Return the (x, y) coordinate for the center point of the cell that contains the specified text.  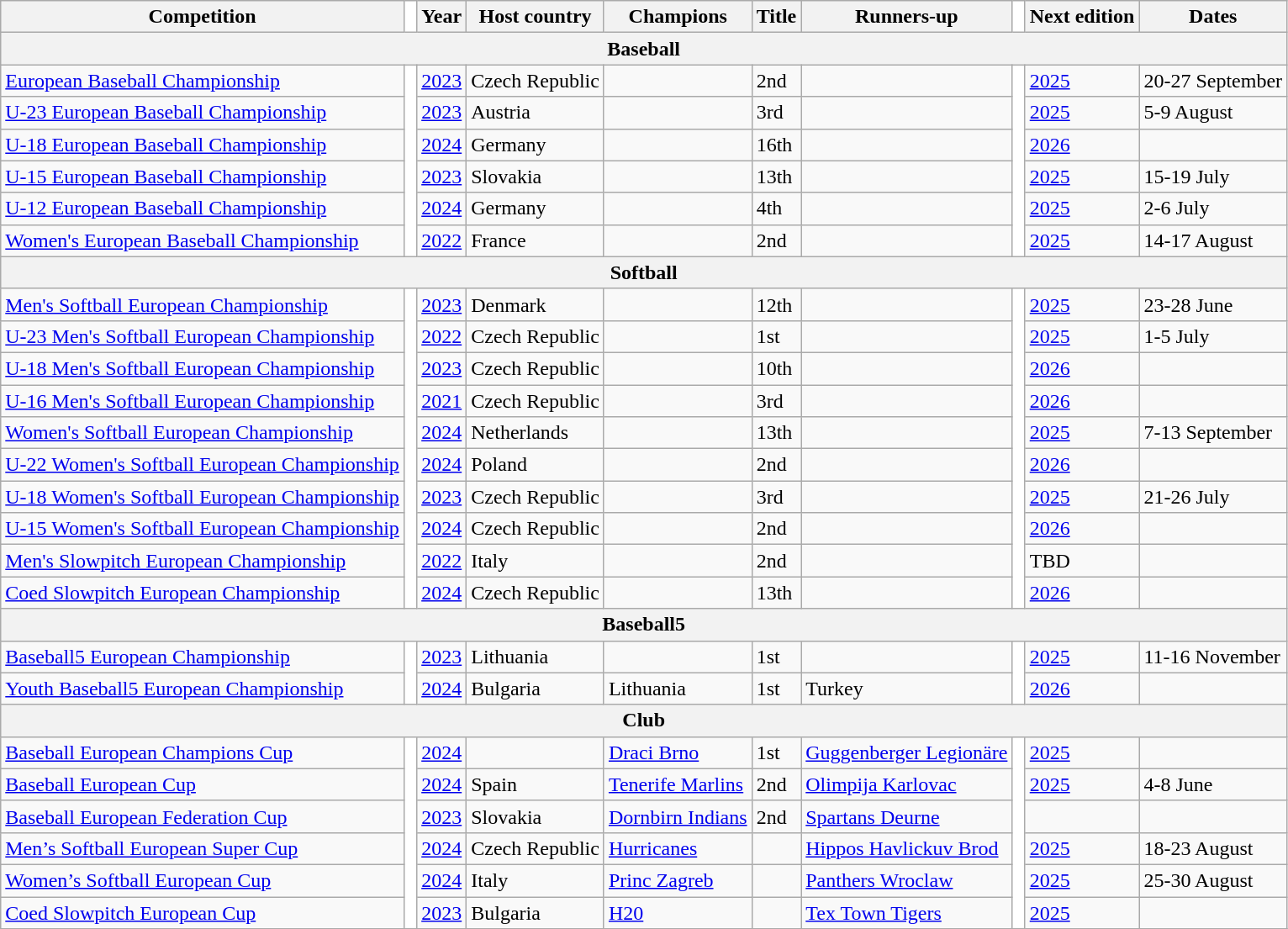
12th (777, 304)
10th (777, 368)
European Baseball Championship (203, 81)
Tex Town Tigers (906, 912)
Austria (536, 113)
Women’s Softball European Cup (203, 880)
Tenerife Marlins (678, 784)
Panthers Wroclaw (906, 880)
Softball (644, 272)
U-23 Men's Softball European Championship (203, 336)
25-30 August (1213, 880)
15-19 July (1213, 177)
France (536, 240)
18-23 August (1213, 848)
Baseball European Cup (203, 784)
Baseball European Federation Cup (203, 816)
Men's Slowpitch European Championship (203, 561)
Women's Softball European Championship (203, 433)
2021 (442, 401)
Poland (536, 465)
Year (442, 17)
Coed Slowpitch European Cup (203, 912)
Champions (678, 17)
U-18 Men's Softball European Championship (203, 368)
1-5 July (1213, 336)
Netherlands (536, 433)
Dornbirn Indians (678, 816)
5-9 August (1213, 113)
Competition (203, 17)
4th (777, 208)
20-27 September (1213, 81)
Olimpija Karlovac (906, 784)
Runners-up (906, 17)
Club (644, 721)
Baseball5 European Championship (203, 657)
14-17 August (1213, 240)
11-16 November (1213, 657)
Spain (536, 784)
23-28 June (1213, 304)
Title (777, 17)
U-16 Men's Softball European Championship (203, 401)
Coed Slowpitch European Championship (203, 593)
U-12 European Baseball Championship (203, 208)
U-15 European Baseball Championship (203, 177)
H20 (678, 912)
4-8 June (1213, 784)
Hippos Havlickuv Brod (906, 848)
Women's European Baseball Championship (203, 240)
Youth Baseball5 European Championship (203, 689)
Men’s Softball European Super Cup (203, 848)
2-6 July (1213, 208)
U-23 European Baseball Championship (203, 113)
Princ Zagreb (678, 880)
Denmark (536, 304)
Spartans Deurne (906, 816)
Next edition (1082, 17)
16th (777, 145)
Draci Brno (678, 752)
U-18 European Baseball Championship (203, 145)
Men's Softball European Championship (203, 304)
Host country (536, 17)
Turkey (906, 689)
Baseball (644, 49)
21-26 July (1213, 497)
Baseball European Champions Cup (203, 752)
U-22 Women's Softball European Championship (203, 465)
Hurricanes (678, 848)
U-15 Women's Softball European Championship (203, 529)
Guggenberger Legionäre (906, 752)
Baseball5 (644, 625)
TBD (1082, 561)
U-18 Women's Softball European Championship (203, 497)
Dates (1213, 17)
7-13 September (1213, 433)
